Detect which cell encompasses the target text, then output its [X, Y] center coordinate. 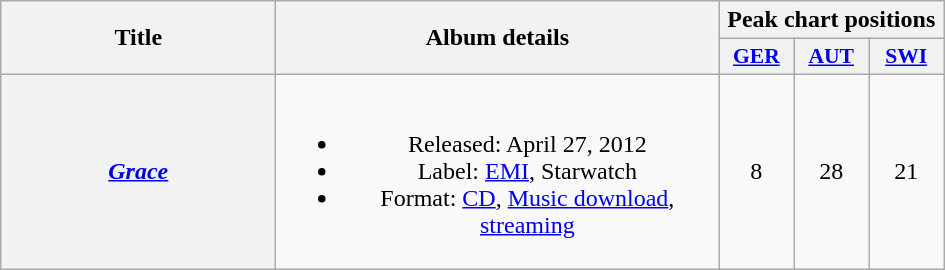
21 [906, 171]
Album details [498, 38]
SWI [906, 57]
Title [138, 38]
8 [756, 171]
AUT [832, 57]
28 [832, 171]
Released: April 27, 2012Label: EMI, StarwatchFormat: CD, Music download, streaming [498, 171]
Grace [138, 171]
Peak chart positions [832, 20]
GER [756, 57]
